Return (x, y) of the center of cell containing provided text 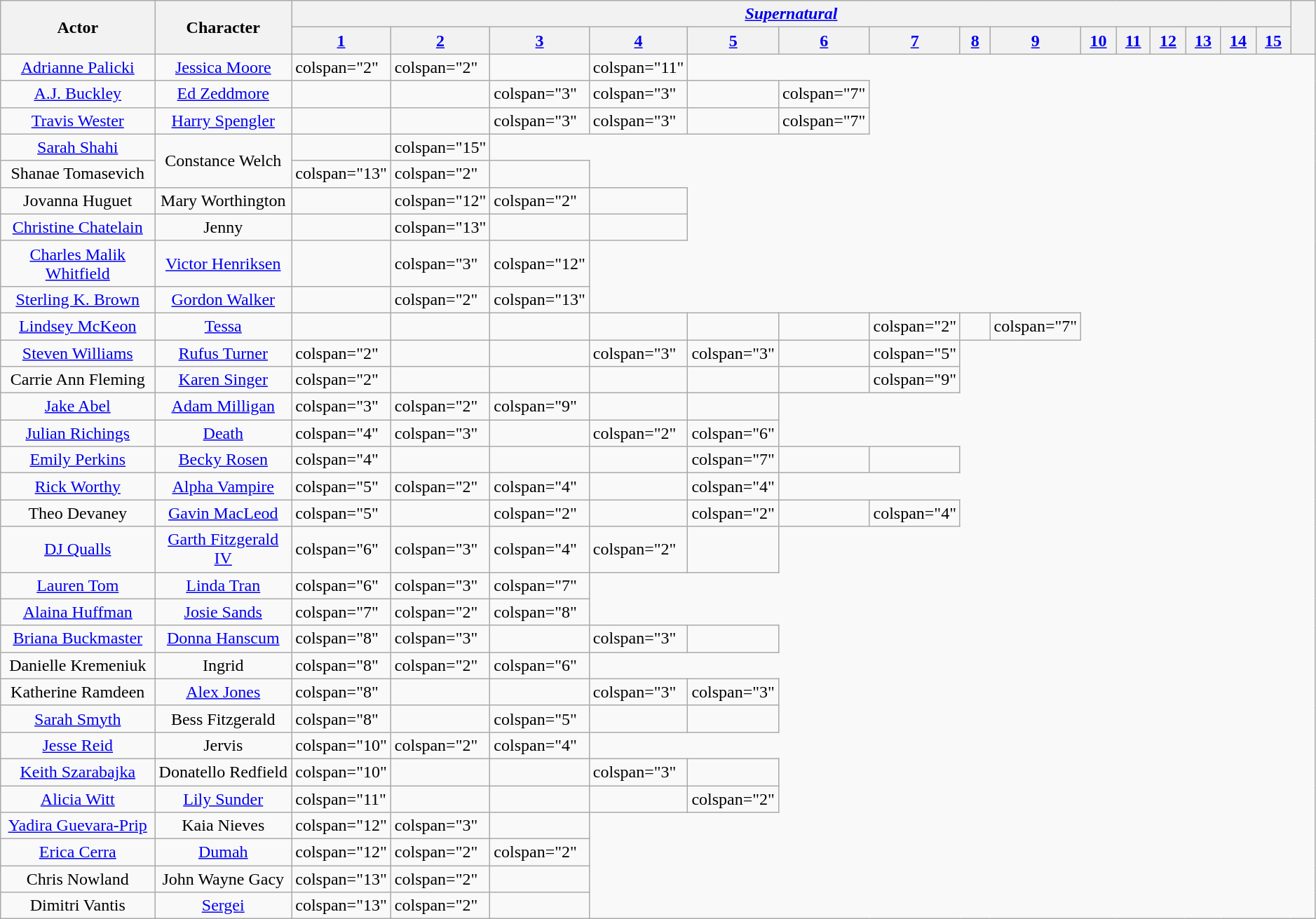
Linda Tran (223, 585)
Bess Fitzgerald (223, 719)
Travis Wester (78, 121)
Alpha Vampire (223, 486)
Jenny (223, 227)
14 (1238, 41)
12 (1168, 41)
4 (638, 41)
Steven Williams (78, 353)
5 (733, 41)
Charles Malik Whitfield (78, 264)
2 (440, 41)
8 (975, 41)
Josie Sands (223, 612)
Jovanna Huguet (78, 200)
Shanae Tomasevich (78, 174)
Chris Nowland (78, 879)
Keith Szarabajka (78, 772)
1 (341, 41)
Character (223, 27)
Rick Worthy (78, 486)
Gordon Walker (223, 299)
Death (223, 433)
Gavin MacLeod (223, 513)
Yadira Guevara-Prip (78, 826)
Julian Richings (78, 433)
Becky Rosen (223, 460)
Jake Abel (78, 407)
Ingrid (223, 665)
Alaina Huffman (78, 612)
DJ Qualls (78, 550)
Victor Henriksen (223, 264)
15 (1273, 41)
A.J. Buckley (78, 94)
Jesse Reid (78, 745)
Donna Hanscum (223, 639)
Ed Zeddmore (223, 94)
Tessa (223, 326)
Dumah (223, 852)
9 (1036, 41)
Mary Worthington (223, 200)
Christine Chatelain (78, 227)
Kaia Nieves (223, 826)
Sarah Shahi (78, 147)
Sarah Smyth (78, 719)
Garth Fitzgerald IV (223, 550)
Jessica Moore (223, 67)
colspan="15" (440, 147)
6 (824, 41)
Theo Devaney (78, 513)
Adam Milligan (223, 407)
Donatello Redfield (223, 772)
Briana Buckmaster (78, 639)
Adrianne Palicki (78, 67)
13 (1203, 41)
Constance Welch (223, 161)
Danielle Kremeniuk (78, 665)
Actor (78, 27)
Harry Spengler (223, 121)
11 (1133, 41)
10 (1099, 41)
Dimitri Vantis (78, 906)
Karen Singer (223, 380)
Lindsey McKeon (78, 326)
Alex Jones (223, 692)
Sterling K. Brown (78, 299)
Jervis (223, 745)
7 (915, 41)
John Wayne Gacy (223, 879)
Carrie Ann Fleming (78, 380)
Sergei (223, 906)
Erica Cerra (78, 852)
Katherine Ramdeen (78, 692)
Alicia Witt (78, 798)
Lily Sunder (223, 798)
Emily Perkins (78, 460)
Supernatural (791, 14)
3 (540, 41)
Lauren Tom (78, 585)
Rufus Turner (223, 353)
